For the text-containing cell, return its midpoint in [x, y] coordinate format. 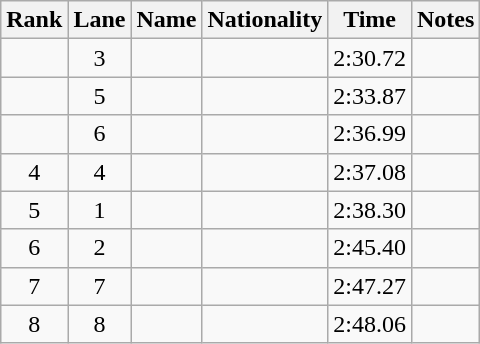
3 [100, 58]
Rank [34, 20]
2:45.40 [370, 248]
1 [100, 210]
Lane [100, 20]
Time [370, 20]
2:36.99 [370, 134]
2:47.27 [370, 286]
2 [100, 248]
Notes [445, 20]
Name [166, 20]
2:48.06 [370, 324]
2:38.30 [370, 210]
2:37.08 [370, 172]
2:30.72 [370, 58]
2:33.87 [370, 96]
Nationality [265, 20]
